Determine the (x, y) coordinate at the center of the cell enclosing the given text.  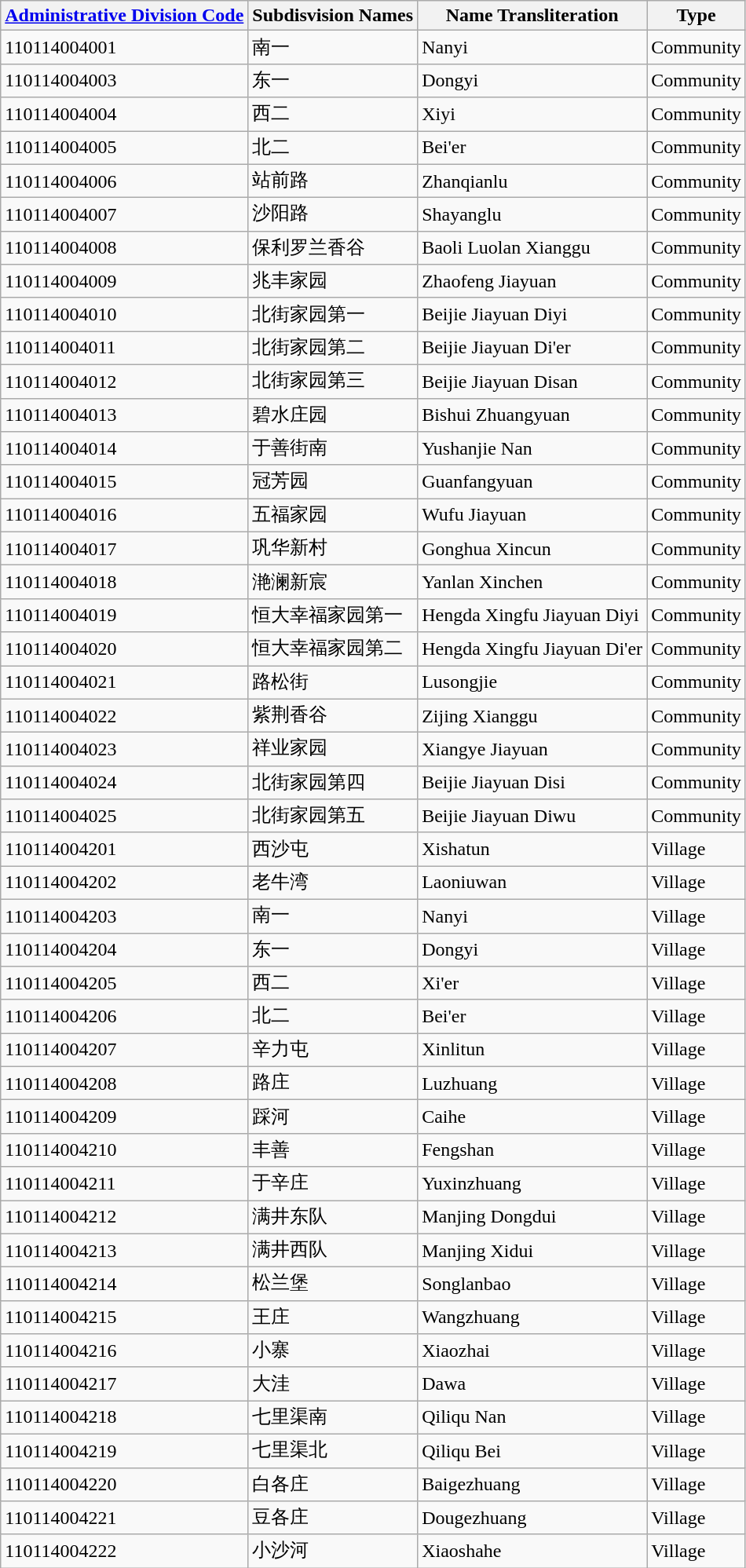
Subdisvision Names (333, 16)
小沙河 (333, 1552)
110114004208 (124, 1084)
Wufu Jiayuan (532, 515)
满井西队 (333, 1250)
Yuxinzhuang (532, 1184)
王庄 (333, 1318)
110114004005 (124, 148)
Hengda Xingfu Jiayuan Diyi (532, 616)
恒大幸福家园第二 (333, 649)
Zhaofeng Jiayuan (532, 281)
110114004025 (124, 817)
110114004218 (124, 1418)
Qiliqu Nan (532, 1418)
西沙屯 (333, 850)
五福家园 (333, 515)
紫荆香谷 (333, 716)
Baoli Luolan Xianggu (532, 248)
Lusongjie (532, 683)
Administrative Division Code (124, 16)
110114004202 (124, 883)
兆丰家园 (333, 281)
Type (697, 16)
110114004215 (124, 1318)
滟澜新宸 (333, 583)
110114004009 (124, 281)
满井东队 (333, 1217)
110114004014 (124, 449)
Guanfangyuan (532, 482)
Fengshan (532, 1150)
踩河 (333, 1117)
路庄 (333, 1084)
北街家园第二 (333, 349)
恒大幸福家园第一 (333, 616)
110114004017 (124, 548)
于善街南 (333, 449)
Beijie Jiayuan Disan (532, 382)
Manjing Xidui (532, 1250)
110114004015 (124, 482)
110114004219 (124, 1451)
Songlanbao (532, 1285)
110114004210 (124, 1150)
110114004004 (124, 115)
110114004214 (124, 1285)
Xiyi (532, 115)
Yushanjie Nan (532, 449)
七里渠北 (333, 1451)
110114004209 (124, 1117)
110114004016 (124, 515)
110114004206 (124, 1016)
Zhanqianlu (532, 181)
Baigezhuang (532, 1484)
110114004020 (124, 649)
110114004007 (124, 215)
110114004001 (124, 47)
110114004021 (124, 683)
豆各庄 (333, 1519)
Dougezhuang (532, 1519)
Name Transliteration (532, 16)
保利罗兰香谷 (333, 248)
Gonghua Xincun (532, 548)
Manjing Dongdui (532, 1217)
北街家园第三 (333, 382)
110114004221 (124, 1519)
Yanlan Xinchen (532, 583)
Beijie Jiayuan Diwu (532, 817)
110114004205 (124, 983)
Beijie Jiayuan Diyi (532, 314)
Dawa (532, 1383)
Xi'er (532, 983)
Hengda Xingfu Jiayuan Di'er (532, 649)
松兰堡 (333, 1285)
Wangzhuang (532, 1318)
Xiaoshahe (532, 1552)
110114004011 (124, 349)
110114004003 (124, 80)
Xiaozhai (532, 1351)
Qiliqu Bei (532, 1451)
北街家园第一 (333, 314)
Xinlitun (532, 1051)
110114004222 (124, 1552)
110114004019 (124, 616)
小寨 (333, 1351)
110114004013 (124, 415)
Xishatun (532, 850)
110114004024 (124, 782)
Beijie Jiayuan Di'er (532, 349)
110114004211 (124, 1184)
巩华新村 (333, 548)
Laoniuwan (532, 883)
Zijing Xianggu (532, 716)
Beijie Jiayuan Disi (532, 782)
大洼 (333, 1383)
110114004008 (124, 248)
老牛湾 (333, 883)
碧水庄园 (333, 415)
110114004018 (124, 583)
110114004203 (124, 916)
110114004201 (124, 850)
110114004220 (124, 1484)
冠芳园 (333, 482)
Bishui Zhuangyuan (532, 415)
Luzhuang (532, 1084)
110114004023 (124, 749)
沙阳路 (333, 215)
Xiangye Jiayuan (532, 749)
丰善 (333, 1150)
110114004204 (124, 950)
北街家园第四 (333, 782)
路松街 (333, 683)
辛力屯 (333, 1051)
于辛庄 (333, 1184)
110114004022 (124, 716)
110114004217 (124, 1383)
110114004012 (124, 382)
七里渠南 (333, 1418)
110114004216 (124, 1351)
祥业家园 (333, 749)
110114004010 (124, 314)
北街家园第五 (333, 817)
白各庄 (333, 1484)
站前路 (333, 181)
110114004207 (124, 1051)
110114004006 (124, 181)
Shayanglu (532, 215)
110114004212 (124, 1217)
110114004213 (124, 1250)
Caihe (532, 1117)
